Find where the given text appears and provide that cell's center as [x, y] coordinate. 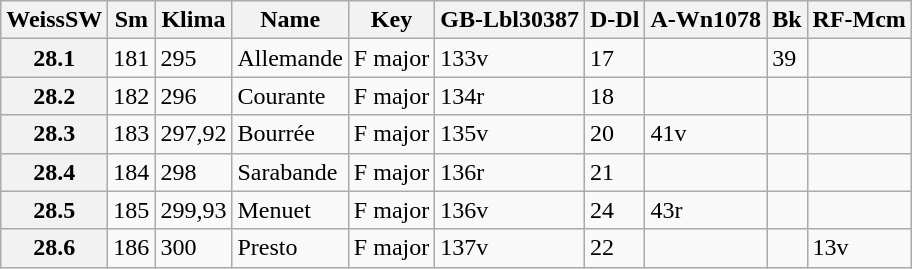
Name [290, 20]
Presto [290, 248]
28.3 [54, 134]
21 [614, 172]
300 [194, 248]
Key [391, 20]
184 [132, 172]
135v [510, 134]
Menuet [290, 210]
185 [132, 210]
43r [706, 210]
Courante [290, 96]
182 [132, 96]
28.5 [54, 210]
22 [614, 248]
13v [859, 248]
299,93 [194, 210]
GB-Lbl30387 [510, 20]
186 [132, 248]
296 [194, 96]
137v [510, 248]
24 [614, 210]
297,92 [194, 134]
D-Dl [614, 20]
28.1 [54, 58]
136r [510, 172]
WeissSW [54, 20]
28.2 [54, 96]
Sm [132, 20]
183 [132, 134]
A-Wn1078 [706, 20]
41v [706, 134]
RF-Mcm [859, 20]
134r [510, 96]
Allemande [290, 58]
20 [614, 134]
28.4 [54, 172]
39 [787, 58]
181 [132, 58]
Bourrée [290, 134]
Klima [194, 20]
136v [510, 210]
298 [194, 172]
Bk [787, 20]
133v [510, 58]
18 [614, 96]
28.6 [54, 248]
Sarabande [290, 172]
17 [614, 58]
295 [194, 58]
